For the text-containing cell, return its midpoint in [X, Y] coordinate format. 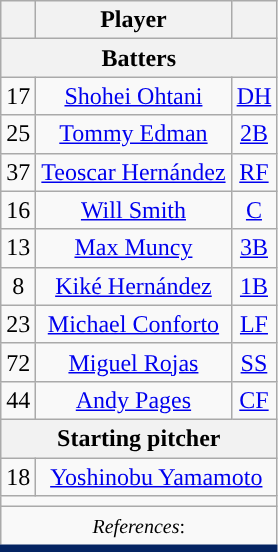
Shohei Ohtani [134, 96]
72 [18, 362]
Max Muncy [134, 248]
Andy Pages [134, 400]
3B [254, 248]
13 [18, 248]
CF [254, 400]
1B [254, 286]
2B [254, 134]
Batters [139, 58]
8 [18, 286]
Miguel Rojas [134, 362]
Teoscar Hernández [134, 172]
C [254, 210]
Tommy Edman [134, 134]
Will Smith [134, 210]
DH [254, 96]
Michael Conforto [134, 324]
Starting pitcher [139, 438]
RF [254, 172]
18 [18, 477]
Yoshinobu Yamamoto [156, 477]
Kiké Hernández [134, 286]
25 [18, 134]
23 [18, 324]
SS [254, 362]
References: [139, 528]
17 [18, 96]
LF [254, 324]
44 [18, 400]
16 [18, 210]
37 [18, 172]
Player [134, 20]
